Find where the given text appears and provide that cell's center as (X, Y) coordinate. 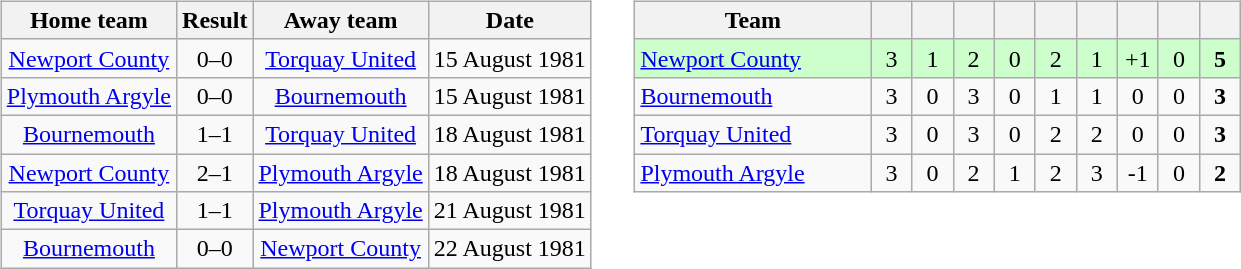
21 August 1981 (510, 211)
+1 (1138, 58)
Date (510, 20)
Team (753, 20)
Away team (340, 20)
-1 (1138, 173)
2–1 (215, 173)
Home team (88, 20)
22 August 1981 (510, 249)
5 (1220, 58)
Result (215, 20)
